Find where the given text appears and provide that cell's center as (x, y) coordinate. 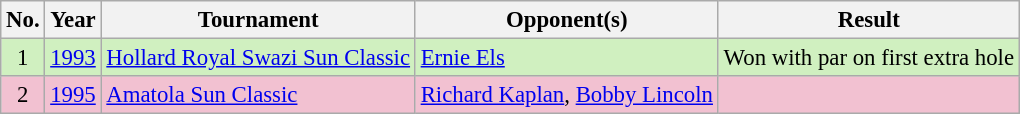
Hollard Royal Swazi Sun Classic (258, 58)
Amatola Sun Classic (258, 95)
Year (73, 20)
Result (868, 20)
Won with par on first extra hole (868, 58)
Richard Kaplan, Bobby Lincoln (566, 95)
Opponent(s) (566, 20)
2 (23, 95)
Tournament (258, 20)
1 (23, 58)
Ernie Els (566, 58)
1993 (73, 58)
No. (23, 20)
1995 (73, 95)
